Capture the cell that displays the provided text and extract its [X, Y] central coordinate. 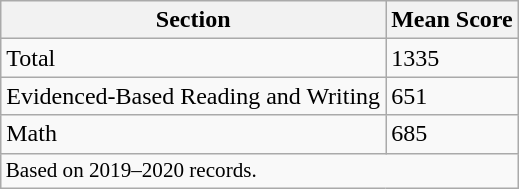
Based on 2019–2020 records. [260, 170]
Total [194, 58]
Mean Score [452, 20]
Math [194, 134]
685 [452, 134]
Evidenced-Based Reading and Writing [194, 96]
651 [452, 96]
1335 [452, 58]
Section [194, 20]
